Determine the [X, Y] coordinate at the center of the cell enclosing the given text.  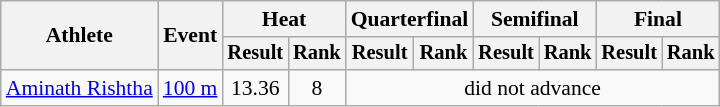
13.36 [255, 88]
Quarterfinal [410, 19]
Final [658, 19]
did not advance [533, 88]
Heat [284, 19]
Semifinal [534, 19]
Aminath Rishtha [80, 88]
100 m [190, 88]
8 [317, 88]
Athlete [80, 36]
Event [190, 36]
